Extract the [x, y] coordinate from the center of the cell holding the provided text.  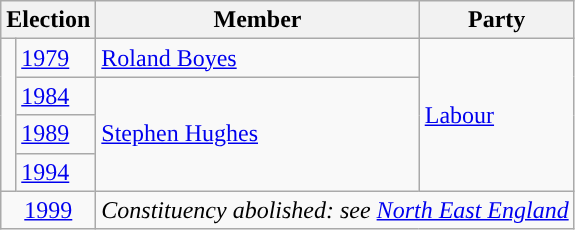
Labour [496, 115]
Roland Boyes [258, 58]
1989 [56, 134]
Member [258, 20]
Stephen Hughes [258, 134]
1979 [56, 58]
Constituency abolished: see North East England [335, 210]
1994 [56, 172]
Party [496, 20]
1984 [56, 96]
Election [48, 20]
1999 [48, 210]
